Capture the cell that displays the provided text and extract its [x, y] central coordinate. 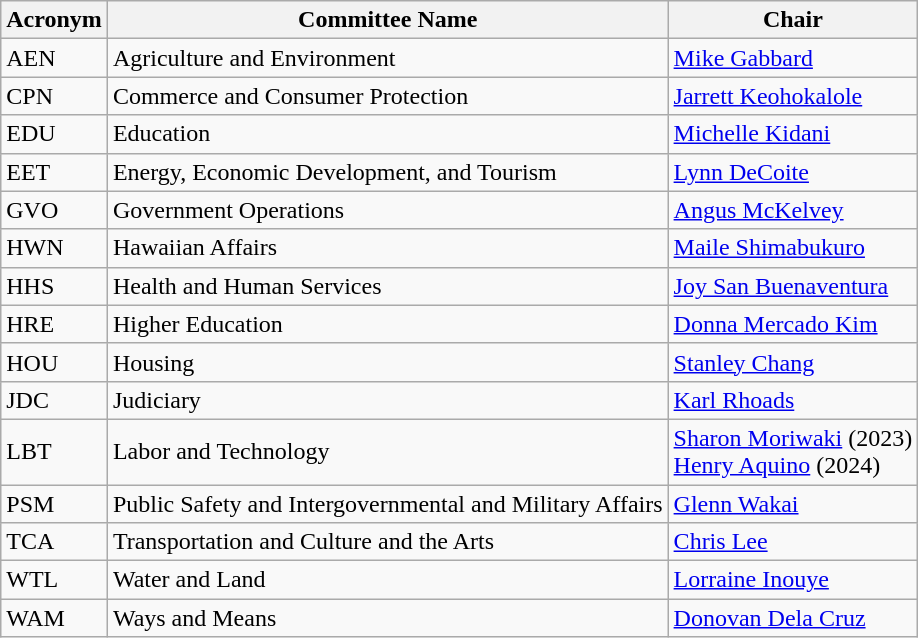
EET [54, 172]
HOU [54, 362]
Committee Name [388, 20]
Sharon Moriwaki (2023)Henry Aquino (2024) [793, 452]
GVO [54, 210]
Government Operations [388, 210]
Agriculture and Environment [388, 58]
HRE [54, 324]
Chair [793, 20]
TCA [54, 542]
Karl Rhoads [793, 400]
Joy San Buenaventura [793, 286]
HHS [54, 286]
WTL [54, 580]
Ways and Means [388, 618]
WAM [54, 618]
Glenn Wakai [793, 503]
Michelle Kidani [793, 134]
Chris Lee [793, 542]
Water and Land [388, 580]
Health and Human Services [388, 286]
Mike Gabbard [793, 58]
Stanley Chang [793, 362]
Donna Mercado Kim [793, 324]
Commerce and Consumer Protection [388, 96]
Transportation and Culture and the Arts [388, 542]
Lorraine Inouye [793, 580]
PSM [54, 503]
JDC [54, 400]
Labor and Technology [388, 452]
Education [388, 134]
Public Safety and Intergovernmental and Military Affairs [388, 503]
Jarrett Keohokalole [793, 96]
CPN [54, 96]
AEN [54, 58]
Lynn DeCoite [793, 172]
Higher Education [388, 324]
Energy, Economic Development, and Tourism [388, 172]
Maile Shimabukuro [793, 248]
Acronym [54, 20]
Hawaiian Affairs [388, 248]
LBT [54, 452]
Housing [388, 362]
Donovan Dela Cruz [793, 618]
Angus McKelvey [793, 210]
HWN [54, 248]
Judiciary [388, 400]
EDU [54, 134]
